Output the [x, y] coordinate of the center of the cell containing the given text.  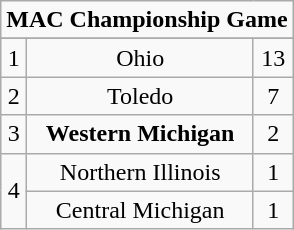
13 [273, 58]
Toledo [140, 96]
Northern Illinois [140, 172]
Western Michigan [140, 134]
4 [14, 191]
Ohio [140, 58]
Central Michigan [140, 210]
7 [273, 96]
MAC Championship Game [147, 20]
3 [14, 134]
